Identify which cell holds the provided text, then report its [X, Y] central coordinate. 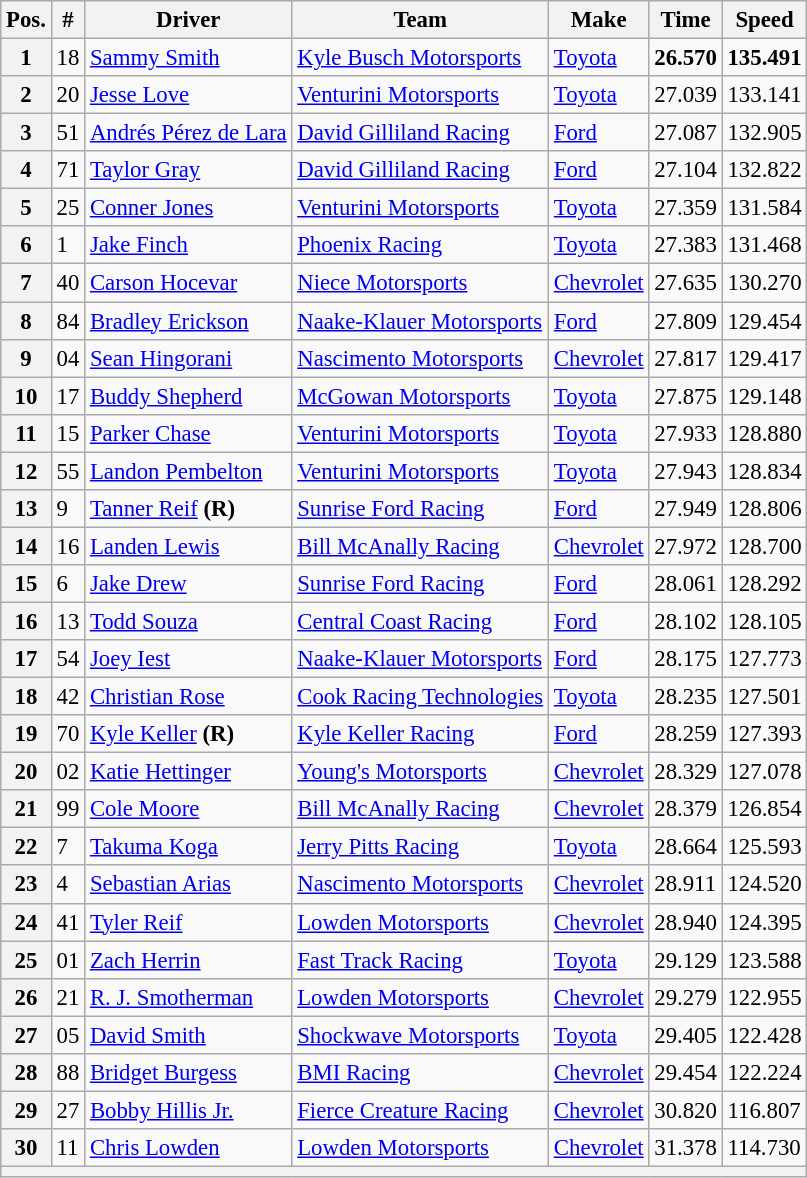
26.570 [686, 58]
128.292 [764, 584]
Christian Rose [188, 697]
Bridget Burgess [188, 1073]
132.822 [764, 170]
27.359 [686, 208]
131.584 [764, 208]
131.468 [764, 245]
127.393 [764, 734]
27.817 [686, 358]
122.224 [764, 1073]
Fast Track Racing [420, 960]
Central Coast Racing [420, 621]
71 [68, 170]
Tyler Reif [188, 922]
Buddy Shepherd [188, 396]
5 [26, 208]
Jerry Pitts Racing [420, 847]
27.972 [686, 546]
127.078 [764, 772]
Tanner Reif (R) [188, 509]
Kyle Keller (R) [188, 734]
Kyle Busch Motorsports [420, 58]
Landon Pembelton [188, 471]
05 [68, 1035]
28.911 [686, 885]
55 [68, 471]
28.664 [686, 847]
David Smith [188, 1035]
Taylor Gray [188, 170]
Bradley Erickson [188, 321]
27.383 [686, 245]
Jesse Love [188, 95]
Pos. [26, 20]
8 [26, 321]
28.175 [686, 659]
Landen Lewis [188, 546]
125.593 [764, 847]
28.061 [686, 584]
28.940 [686, 922]
Phoenix Racing [420, 245]
130.270 [764, 283]
28.259 [686, 734]
Time [686, 20]
29.454 [686, 1073]
29.405 [686, 1035]
126.854 [764, 809]
Jake Drew [188, 584]
27.875 [686, 396]
28.235 [686, 697]
122.428 [764, 1035]
Make [599, 20]
Driver [188, 20]
114.730 [764, 1148]
128.806 [764, 509]
12 [26, 471]
02 [68, 772]
Cole Moore [188, 809]
14 [26, 546]
30.820 [686, 1110]
42 [68, 697]
Kyle Keller Racing [420, 734]
127.773 [764, 659]
Andrés Pérez de Lara [188, 133]
54 [68, 659]
Sean Hingorani [188, 358]
Young's Motorsports [420, 772]
22 [26, 847]
19 [26, 734]
10 [26, 396]
128.105 [764, 621]
88 [68, 1073]
28.102 [686, 621]
27.933 [686, 433]
124.395 [764, 922]
Zach Herrin [188, 960]
Todd Souza [188, 621]
116.807 [764, 1110]
28 [26, 1073]
123.588 [764, 960]
27.949 [686, 509]
23 [26, 885]
Sammy Smith [188, 58]
01 [68, 960]
128.880 [764, 433]
Fierce Creature Racing [420, 1110]
2 [26, 95]
04 [68, 358]
Sebastian Arias [188, 885]
Katie Hettinger [188, 772]
132.905 [764, 133]
Joey Iest [188, 659]
41 [68, 922]
McGowan Motorsports [420, 396]
135.491 [764, 58]
30 [26, 1148]
31.378 [686, 1148]
27.039 [686, 95]
Speed [764, 20]
27.087 [686, 133]
24 [26, 922]
Shockwave Motorsports [420, 1035]
29 [26, 1110]
128.700 [764, 546]
99 [68, 809]
129.148 [764, 396]
27.635 [686, 283]
28.329 [686, 772]
129.417 [764, 358]
129.454 [764, 321]
40 [68, 283]
29.279 [686, 997]
Conner Jones [188, 208]
127.501 [764, 697]
70 [68, 734]
R. J. Smotherman [188, 997]
Cook Racing Technologies [420, 697]
Bobby Hillis Jr. [188, 1110]
3 [26, 133]
Jake Finch [188, 245]
124.520 [764, 885]
27.809 [686, 321]
133.141 [764, 95]
Team [420, 20]
28.379 [686, 809]
Takuma Koga [188, 847]
26 [26, 997]
122.955 [764, 997]
51 [68, 133]
# [68, 20]
Chris Lowden [188, 1148]
27.943 [686, 471]
29.129 [686, 960]
Parker Chase [188, 433]
128.834 [764, 471]
BMI Racing [420, 1073]
27.104 [686, 170]
Niece Motorsports [420, 283]
84 [68, 321]
Carson Hocevar [188, 283]
